Output the [x, y] coordinate of the center of the cell containing the given text.  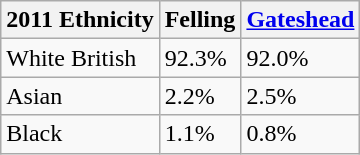
Felling [200, 20]
White British [80, 58]
Black [80, 134]
92.0% [300, 58]
Gateshead [300, 20]
2011 Ethnicity [80, 20]
2.2% [200, 96]
0.8% [300, 134]
92.3% [200, 58]
2.5% [300, 96]
Asian [80, 96]
1.1% [200, 134]
